Search for the cell housing the specified text and yield its (X, Y) center coordinate. 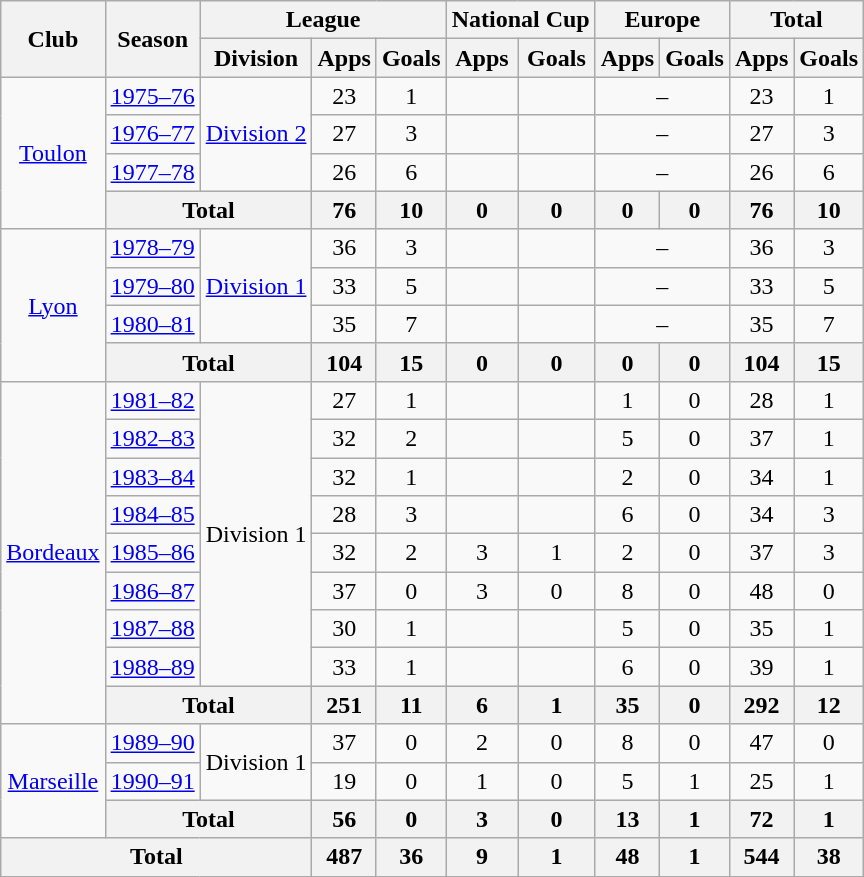
292 (761, 705)
12 (829, 705)
72 (761, 819)
1981–82 (152, 400)
Lyon (53, 305)
56 (344, 819)
1979–80 (152, 286)
19 (344, 781)
251 (344, 705)
487 (344, 857)
Division (256, 58)
1983–84 (152, 477)
39 (761, 667)
Marseille (53, 781)
38 (829, 857)
1980–81 (152, 324)
1982–83 (152, 438)
11 (411, 705)
1987–88 (152, 629)
Europe (662, 20)
1985–86 (152, 553)
1990–91 (152, 781)
1989–90 (152, 743)
544 (761, 857)
1977–78 (152, 172)
25 (761, 781)
47 (761, 743)
Season (152, 39)
1988–89 (152, 667)
1978–79 (152, 248)
30 (344, 629)
1986–87 (152, 591)
Bordeaux (53, 552)
1984–85 (152, 515)
13 (627, 819)
9 (482, 857)
Toulon (53, 153)
1976–77 (152, 134)
League (323, 20)
Club (53, 39)
Division 2 (256, 134)
1975–76 (152, 96)
National Cup (520, 20)
